Return [x, y] of the center of cell containing provided text 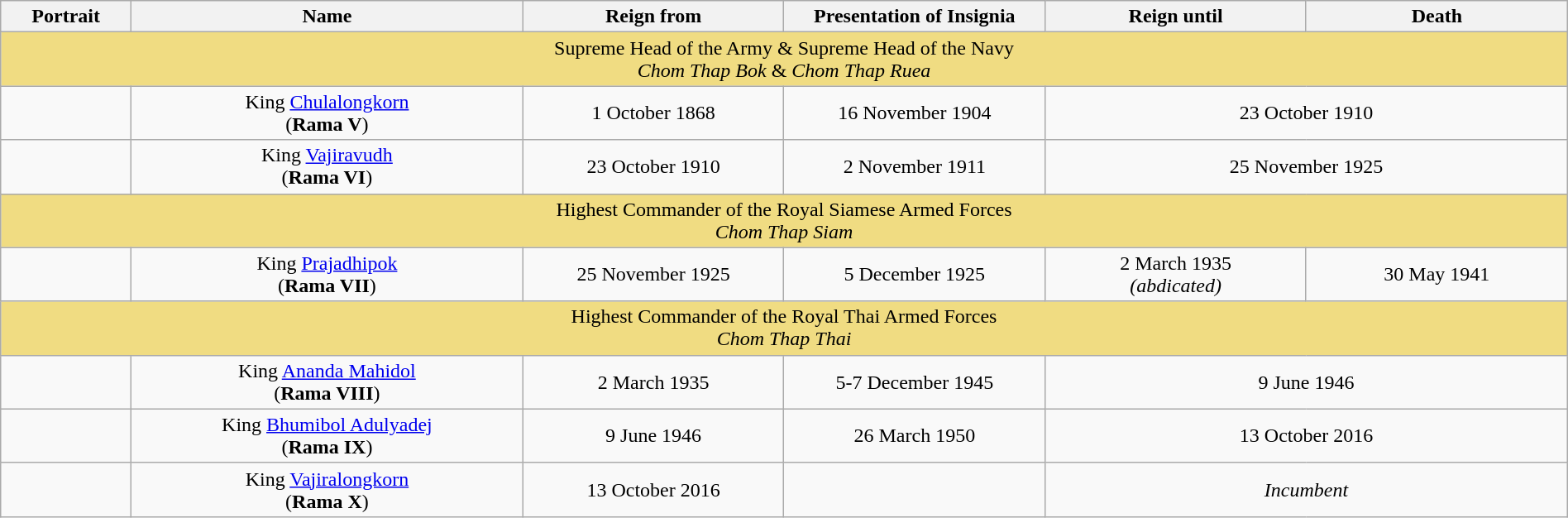
16 November 1904 [915, 113]
Death [1437, 17]
2 March 1935 [653, 382]
King Chulalongkorn(Rama V) [327, 113]
King Vajiravudh(Rama VI) [327, 167]
2 November 1911 [915, 167]
Portrait [66, 17]
King Vajiralongkorn(Rama X) [327, 490]
Reign from [653, 17]
Presentation of Insignia [915, 17]
Reign until [1176, 17]
26 March 1950 [915, 435]
30 May 1941 [1437, 275]
Incumbent [1307, 490]
King Ananda Mahidol(Rama VIII) [327, 382]
Name [327, 17]
5 December 1925 [915, 275]
1 October 1868 [653, 113]
Highest Commander of the Royal Thai Armed ForcesChom Thap Thai [784, 328]
King Prajadhipok(Rama VII) [327, 275]
5-7 December 1945 [915, 382]
King Bhumibol Adulyadej(Rama IX) [327, 435]
Highest Commander of the Royal Siamese Armed ForcesChom Thap Siam [784, 220]
2 March 1935(abdicated) [1176, 275]
Supreme Head of the Army & Supreme Head of the NavyChom Thap Bok & Chom Thap Ruea [784, 60]
